Find where the given text appears and provide that cell's center as [X, Y] coordinate. 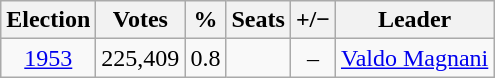
Leader [414, 20]
0.8 [206, 58]
Votes [140, 20]
Election [48, 20]
Seats [258, 20]
Valdo Magnani [414, 58]
+/− [312, 20]
– [312, 58]
225,409 [140, 58]
1953 [48, 58]
% [206, 20]
